Return the (X, Y) coordinate for the center point of the cell that contains the specified text.  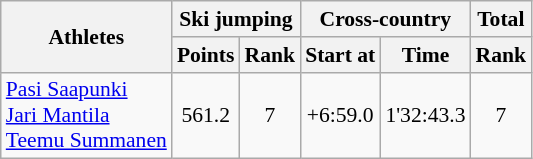
Points (206, 55)
Pasi SaapunkiJari MantilaTeemu Summanen (86, 116)
Total (502, 19)
561.2 (206, 116)
Ski jumping (236, 19)
Time (425, 55)
Start at (340, 55)
Cross-country (385, 19)
1'32:43.3 (425, 116)
+6:59.0 (340, 116)
Athletes (86, 36)
